Find where the given text appears and provide that cell's center as [x, y] coordinate. 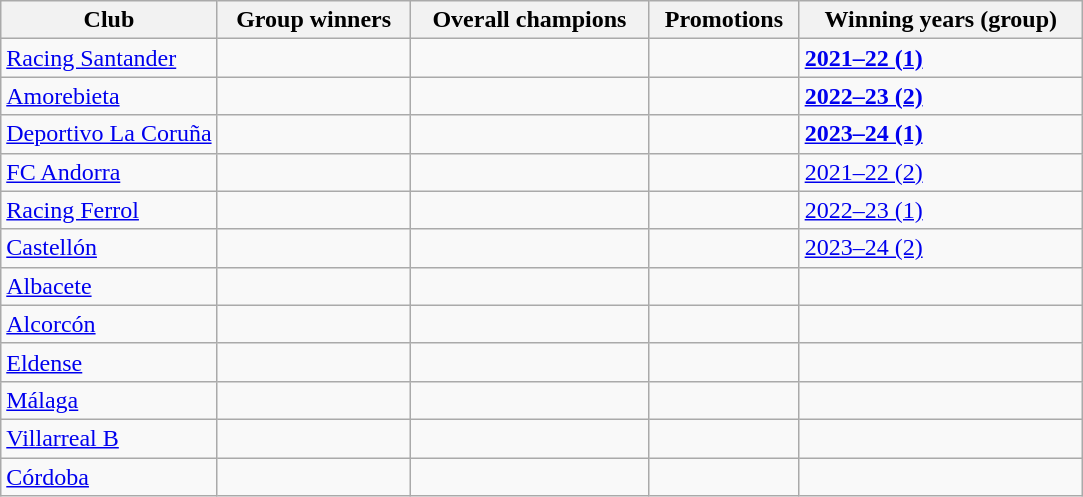
FC Andorra [109, 172]
Castellón [109, 248]
Eldense [109, 362]
2021–22 (1) [940, 58]
Racing Ferrol [109, 210]
Group winners [314, 20]
2021–22 (2) [940, 172]
Albacete [109, 286]
Amorebieta [109, 96]
Winning years (group) [940, 20]
2022–23 (2) [940, 96]
2023–24 (2) [940, 248]
Deportivo La Coruña [109, 134]
Villarreal B [109, 438]
Promotions [724, 20]
Córdoba [109, 477]
2023–24 (1) [940, 134]
2022–23 (1) [940, 210]
Club [109, 20]
Alcorcón [109, 324]
Overall champions [530, 20]
Racing Santander [109, 58]
Málaga [109, 400]
